Provide the [X, Y] coordinate of the cell's center where the given text is located.  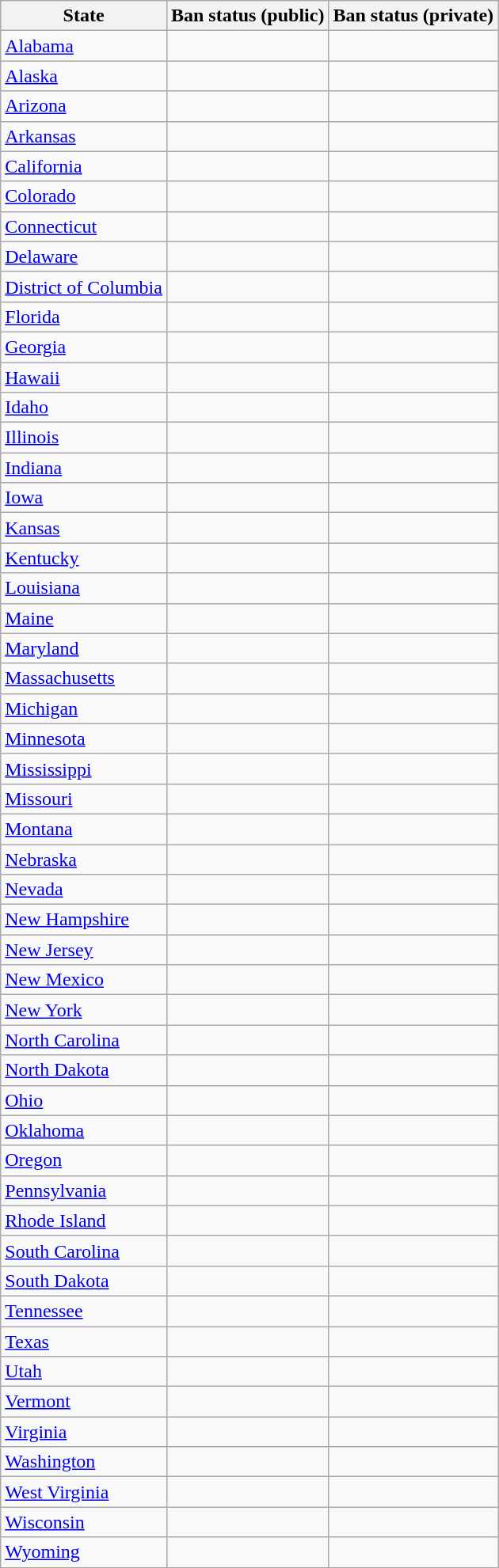
Missouri [84, 799]
Colorado [84, 196]
State [84, 16]
Rhode Island [84, 1221]
Arkansas [84, 136]
South Dakota [84, 1281]
Oklahoma [84, 1130]
Massachusetts [84, 678]
Wisconsin [84, 1522]
Ban status (public) [247, 16]
Maryland [84, 648]
Mississippi [84, 769]
Georgia [84, 347]
Alaska [84, 76]
Iowa [84, 498]
Indiana [84, 468]
Nebraska [84, 859]
Utah [84, 1372]
Louisiana [84, 588]
Delaware [84, 256]
Alabama [84, 46]
Florida [84, 317]
Washington [84, 1462]
South Carolina [84, 1251]
Connecticut [84, 226]
Ban status (private) [413, 16]
North Carolina [84, 1040]
New Jersey [84, 950]
West Virginia [84, 1492]
Idaho [84, 408]
Tennessee [84, 1311]
Vermont [84, 1402]
North Dakota [84, 1070]
Pennsylvania [84, 1190]
Ohio [84, 1100]
Hawaii [84, 378]
Kansas [84, 528]
New York [84, 1010]
District of Columbia [84, 287]
New Mexico [84, 980]
Nevada [84, 890]
Virginia [84, 1432]
Maine [84, 618]
Montana [84, 829]
California [84, 166]
Illinois [84, 438]
Minnesota [84, 738]
Arizona [84, 106]
Kentucky [84, 558]
Michigan [84, 708]
Oregon [84, 1160]
Texas [84, 1342]
Wyoming [84, 1552]
New Hampshire [84, 920]
